Find where the given text appears and provide that cell's center as (X, Y) coordinate. 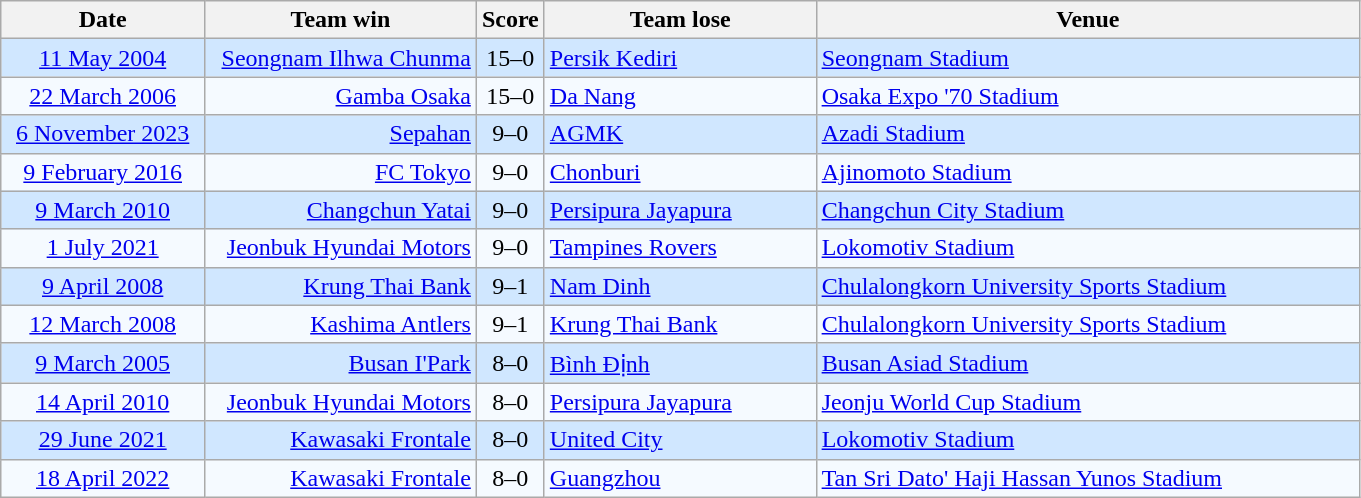
Da Nang (680, 96)
6 November 2023 (103, 134)
FC Tokyo (341, 172)
AGMK (680, 134)
Jeonju World Cup Stadium (1088, 402)
Changchun Yatai (341, 210)
12 March 2008 (103, 324)
Persik Kediri (680, 58)
Busan I'Park (341, 363)
Seongnam Ilhwa Chunma (341, 58)
9 March 2010 (103, 210)
Score (510, 20)
Team win (341, 20)
9 March 2005 (103, 363)
Guangzhou (680, 478)
Bình Ðịnh (680, 363)
1 July 2021 (103, 248)
Chonburi (680, 172)
9 February 2016 (103, 172)
18 April 2022 (103, 478)
Changchun City Stadium (1088, 210)
29 June 2021 (103, 440)
Azadi Stadium (1088, 134)
Tampines Rovers (680, 248)
9 April 2008 (103, 286)
Nam Dinh (680, 286)
Seongnam Stadium (1088, 58)
11 May 2004 (103, 58)
Date (103, 20)
Kashima Antlers (341, 324)
Team lose (680, 20)
Gamba Osaka (341, 96)
22 March 2006 (103, 96)
14 April 2010 (103, 402)
Osaka Expo '70 Stadium (1088, 96)
Ajinomoto Stadium (1088, 172)
Sepahan (341, 134)
Busan Asiad Stadium (1088, 363)
United City (680, 440)
Venue (1088, 20)
Tan Sri Dato' Haji Hassan Yunos Stadium (1088, 478)
